From the cell containing the given text, extract its center point as (X, Y) coordinate. 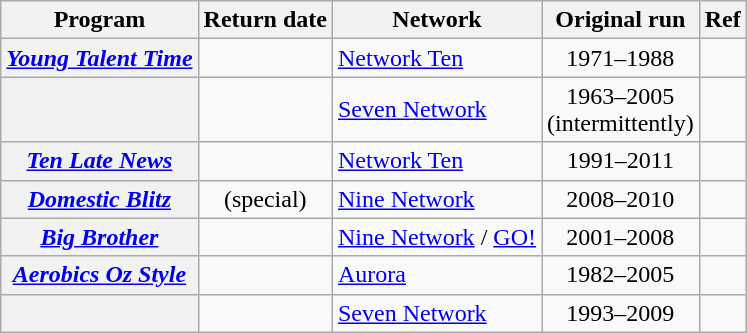
Aurora (436, 275)
Young Talent Time (100, 58)
Original run (621, 20)
Aerobics Oz Style (100, 275)
Ten Late News (100, 161)
Ref (722, 20)
Domestic Blitz (100, 199)
Big Brother (100, 237)
1982–2005 (621, 275)
Program (100, 20)
Nine Network / GO! (436, 237)
(special) (265, 199)
1993–2009 (621, 313)
2001–2008 (621, 237)
1991–2011 (621, 161)
Network (436, 20)
1971–1988 (621, 58)
1963–2005(intermittently) (621, 110)
Nine Network (436, 199)
2008–2010 (621, 199)
Return date (265, 20)
